Scan for the cell matching the given text and deliver its [x, y] coordinate at center. 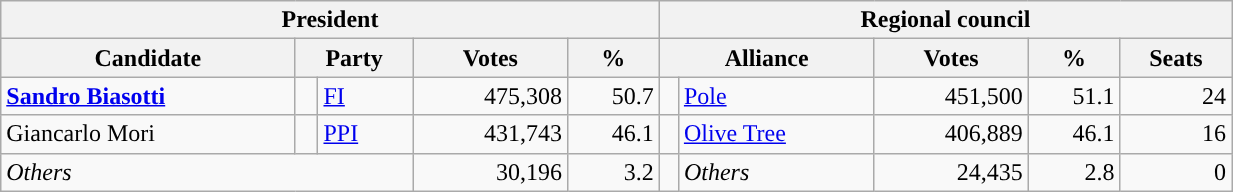
451,500 [951, 96]
Seats [1176, 58]
16 [1176, 134]
3.2 [613, 172]
0 [1176, 172]
475,308 [490, 96]
24 [1176, 96]
Sandro Biasotti [148, 96]
Candidate [148, 58]
24,435 [951, 172]
50.7 [613, 96]
President [330, 20]
Olive Tree [776, 134]
FI [366, 96]
Regional council [945, 20]
Pole [776, 96]
51.1 [1074, 96]
30,196 [490, 172]
406,889 [951, 134]
431,743 [490, 134]
PPI [366, 134]
Party [354, 58]
2.8 [1074, 172]
Giancarlo Mori [148, 134]
Alliance [766, 58]
